Capture the cell that displays the provided text and extract its (X, Y) central coordinate. 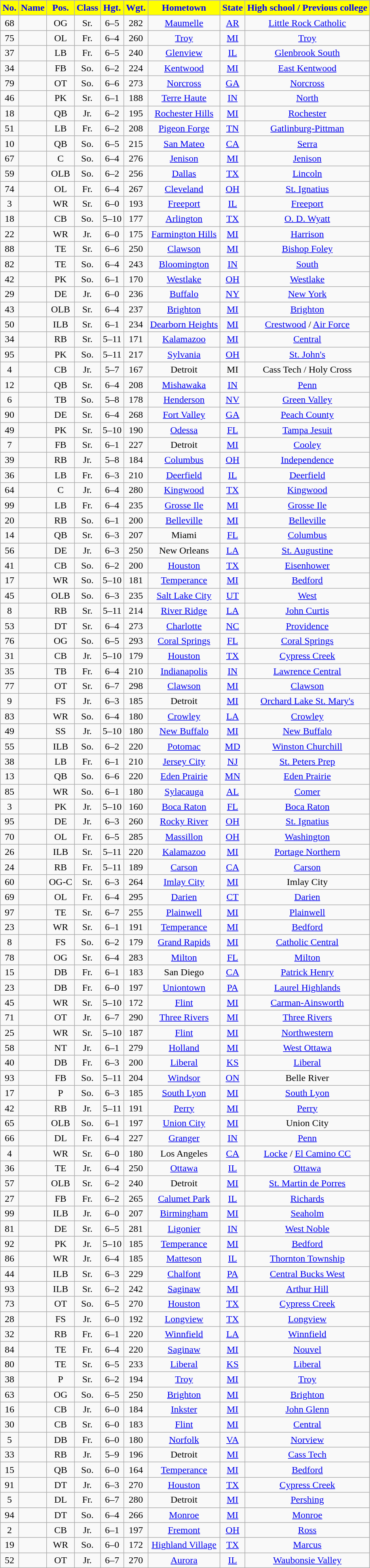
193 (136, 204)
81 (9, 1229)
South (307, 264)
Odessa (184, 430)
Inkster (184, 1410)
51 (9, 128)
Waubonsie Valley (307, 1560)
298 (136, 686)
5–9 (112, 1455)
Winston Churchill (307, 746)
Cass Tech (307, 1455)
Washington (307, 837)
Lawrence Central (307, 671)
St. Augustine (307, 550)
215 (136, 143)
UT (233, 596)
10 (9, 143)
Highland Village (184, 1545)
83 (9, 716)
Glenview (184, 53)
88 (9, 249)
255 (136, 912)
Matteson (184, 1259)
Ross (307, 1530)
178 (136, 400)
66 (9, 1138)
276 (136, 158)
214 (136, 611)
West Noble (307, 1229)
224 (136, 68)
Dallas (184, 173)
Independence (307, 460)
85 (9, 792)
25 (9, 1033)
San Mateo (184, 143)
Catholic Central (307, 942)
192 (136, 1319)
9 (9, 701)
22 (9, 234)
Terre Haute (184, 98)
OG-C (61, 882)
290 (136, 1018)
56 (9, 550)
14 (9, 535)
12 (9, 384)
217 (136, 354)
282 (136, 23)
59 (9, 173)
58 (9, 1048)
63 (9, 1394)
ON (233, 1078)
55 (9, 746)
Orchard Lake St. Mary's (307, 701)
84 (9, 1349)
Salt Lake City (184, 596)
CT (233, 897)
187 (136, 1033)
Arthur Hill (307, 1289)
82 (9, 264)
Tampa Jesuit (307, 430)
Norview (307, 1440)
65 (9, 1123)
St. John's (307, 354)
Carman-Ainsworth (307, 1003)
Cooley (307, 445)
41 (9, 565)
20 (9, 520)
74 (9, 189)
Farmington Hills (184, 234)
196 (136, 1455)
Pigeon Forge (184, 128)
NJ (233, 761)
40 (9, 1063)
73 (9, 1304)
St. Peters Prep (307, 761)
Pershing (307, 1500)
Little Rock Catholic (307, 23)
44 (9, 1274)
164 (136, 1470)
167 (136, 369)
229 (136, 1274)
16 (9, 1410)
181 (136, 580)
River Ridge (184, 611)
265 (136, 1199)
293 (136, 641)
Calumet Park (184, 1199)
Name (32, 8)
27 (9, 1199)
7 (9, 445)
78 (9, 957)
97 (9, 912)
Bishop Foley (307, 249)
175 (136, 234)
268 (136, 415)
Thornton Township (307, 1259)
Lincoln (307, 173)
TN (233, 128)
71 (9, 1018)
195 (136, 113)
Maumelle (184, 23)
Sylacauga (184, 792)
Sylvania (184, 354)
295 (136, 897)
76 (9, 641)
190 (136, 430)
33 (9, 1455)
236 (136, 294)
Green Valley (307, 400)
46 (9, 98)
160 (136, 807)
NC (233, 626)
57 (9, 1184)
State (233, 8)
243 (136, 264)
75 (9, 38)
24 (9, 867)
East Kentwood (307, 68)
170 (136, 279)
Peach County (307, 415)
Eisenhower (307, 565)
Henderson (184, 400)
Mishawaka (184, 384)
Buffalo (184, 294)
Grand Rapids (184, 942)
Gatlinburg-Pittman (307, 128)
60 (9, 882)
O. D. Wyatt (307, 219)
St. Martin de Porres (307, 1184)
13 (9, 776)
Los Angeles (184, 1153)
79 (9, 83)
80 (9, 1364)
NT (61, 1048)
Kentwood (184, 68)
281 (136, 1229)
SS (61, 731)
39 (9, 460)
West (307, 596)
Richards (307, 1199)
Birmingham (184, 1214)
Cass Tech / Holy Cross (307, 369)
Marcus (307, 1545)
91 (9, 1485)
AL (233, 792)
37 (9, 53)
67 (9, 158)
Fort Valley (184, 415)
90 (9, 415)
Massillon (184, 837)
Hgt. (112, 8)
2 (9, 1530)
No. (9, 8)
Indianapolis (184, 671)
Fremont (184, 1530)
Rochester (307, 113)
San Diego (184, 972)
John Glenn (307, 1410)
High school / Previous college (307, 8)
92 (9, 1244)
Class (87, 8)
Nouvel (307, 1349)
68 (9, 23)
Chalfont (184, 1274)
Providence (307, 626)
North (307, 98)
Ligonier (184, 1229)
188 (136, 98)
Patrick Henry (307, 972)
Charlotte (184, 626)
242 (136, 1289)
237 (136, 309)
43 (9, 309)
Cleveland (184, 189)
31 (9, 656)
John Curtis (307, 611)
30 (9, 1425)
29 (9, 294)
Pos. (61, 8)
AR (233, 23)
5–7 (112, 369)
Harrison (307, 234)
194 (136, 1379)
Miami (184, 535)
Hometown (184, 8)
Seaholm (307, 1214)
Serra (307, 143)
32 (9, 1334)
New Orleans (184, 550)
233 (136, 1364)
6 (9, 400)
204 (136, 1078)
50 (9, 324)
285 (136, 837)
MD (233, 746)
Northwestern (307, 1033)
86 (9, 1259)
53 (9, 626)
69 (9, 897)
Belle River (307, 1078)
Rocky River (184, 822)
Granger (184, 1138)
Wgt. (136, 8)
35 (9, 671)
266 (136, 1515)
234 (136, 324)
Rochester Hills (184, 113)
267 (136, 189)
Laurel Highlands (307, 988)
Comer (307, 792)
177 (136, 219)
171 (136, 339)
New York (307, 294)
Dearborn Heights (184, 324)
West Ottawa (307, 1048)
26 (9, 852)
Crestwood / Air Force (307, 324)
Locke / El Camino CC (307, 1153)
283 (136, 957)
70 (9, 837)
19 (9, 1545)
Holland (184, 1048)
256 (136, 173)
VA (233, 1440)
77 (9, 686)
NV (233, 400)
Glenbrook South (307, 53)
Portage Northern (307, 852)
Jersey City (184, 761)
Central Bucks West (307, 1274)
Aurora (184, 1560)
MN (233, 776)
Norfolk (184, 1440)
Uniontown (184, 988)
Bloomington (184, 264)
Arlington (184, 219)
189 (136, 867)
Potomac (184, 746)
279 (136, 1048)
94 (9, 1515)
264 (136, 882)
28 (9, 1319)
64 (9, 490)
Windsor (184, 1078)
52 (9, 1560)
NY (233, 294)
